For the text-containing cell, return its midpoint in (X, Y) coordinate format. 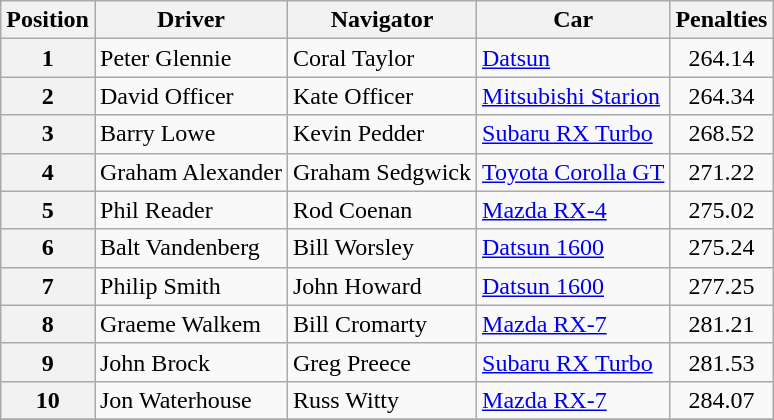
Rod Coenan (382, 210)
Kevin Pedder (382, 134)
Driver (190, 20)
2 (48, 96)
Philip Smith (190, 286)
10 (48, 400)
268.52 (722, 134)
John Brock (190, 362)
277.25 (722, 286)
5 (48, 210)
Mazda RX-4 (574, 210)
Barry Lowe (190, 134)
Toyota Corolla GT (574, 172)
Coral Taylor (382, 58)
John Howard (382, 286)
4 (48, 172)
6 (48, 248)
284.07 (722, 400)
Mitsubishi Starion (574, 96)
264.14 (722, 58)
8 (48, 324)
Russ Witty (382, 400)
275.02 (722, 210)
Position (48, 20)
275.24 (722, 248)
Graeme Walkem (190, 324)
Navigator (382, 20)
7 (48, 286)
Kate Officer (382, 96)
Greg Preece (382, 362)
9 (48, 362)
Car (574, 20)
Graham Sedgwick (382, 172)
Graham Alexander (190, 172)
Phil Reader (190, 210)
Peter Glennie (190, 58)
281.53 (722, 362)
Balt Vandenberg (190, 248)
1 (48, 58)
Datsun (574, 58)
281.21 (722, 324)
David Officer (190, 96)
Bill Worsley (382, 248)
3 (48, 134)
Penalties (722, 20)
264.34 (722, 96)
Jon Waterhouse (190, 400)
Bill Cromarty (382, 324)
271.22 (722, 172)
